Capture the cell that displays the provided text and extract its (x, y) central coordinate. 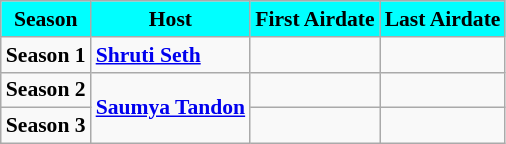
Season 3 (46, 126)
Last Airdate (443, 19)
Saumya Tandon (171, 108)
First Airdate (314, 19)
Shruti Seth (171, 55)
Host (171, 19)
Season 1 (46, 55)
Season (46, 19)
Season 2 (46, 90)
